Pinpoint the cell where the given text exists, returning its (x, y) midpoint coordinate. 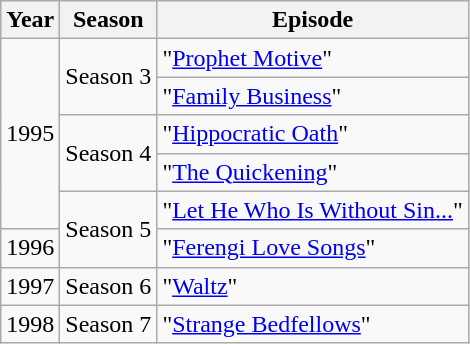
"Family Business" (312, 96)
1997 (30, 286)
1995 (30, 134)
1998 (30, 324)
"Hippocratic Oath" (312, 134)
Season 7 (108, 324)
Season 5 (108, 229)
Season 3 (108, 77)
"Ferengi Love Songs" (312, 248)
"Strange Bedfellows" (312, 324)
Season (108, 20)
"The Quickening" (312, 172)
Season 4 (108, 153)
Season 6 (108, 286)
Episode (312, 20)
Year (30, 20)
"Let He Who Is Without Sin..." (312, 210)
"Prophet Motive" (312, 58)
"Waltz" (312, 286)
1996 (30, 248)
